Return the (x, y) coordinate for the center point of the cell that contains the specified text.  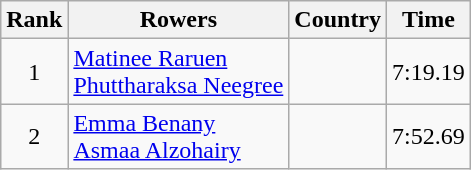
1 (34, 72)
Matinee RaruenPhuttharaksa Neegree (178, 72)
Rowers (178, 20)
Country (338, 20)
2 (34, 136)
7:52.69 (429, 136)
Rank (34, 20)
Emma BenanyAsmaa Alzohairy (178, 136)
Time (429, 20)
7:19.19 (429, 72)
